From the cell containing the given text, extract its center point as (X, Y) coordinate. 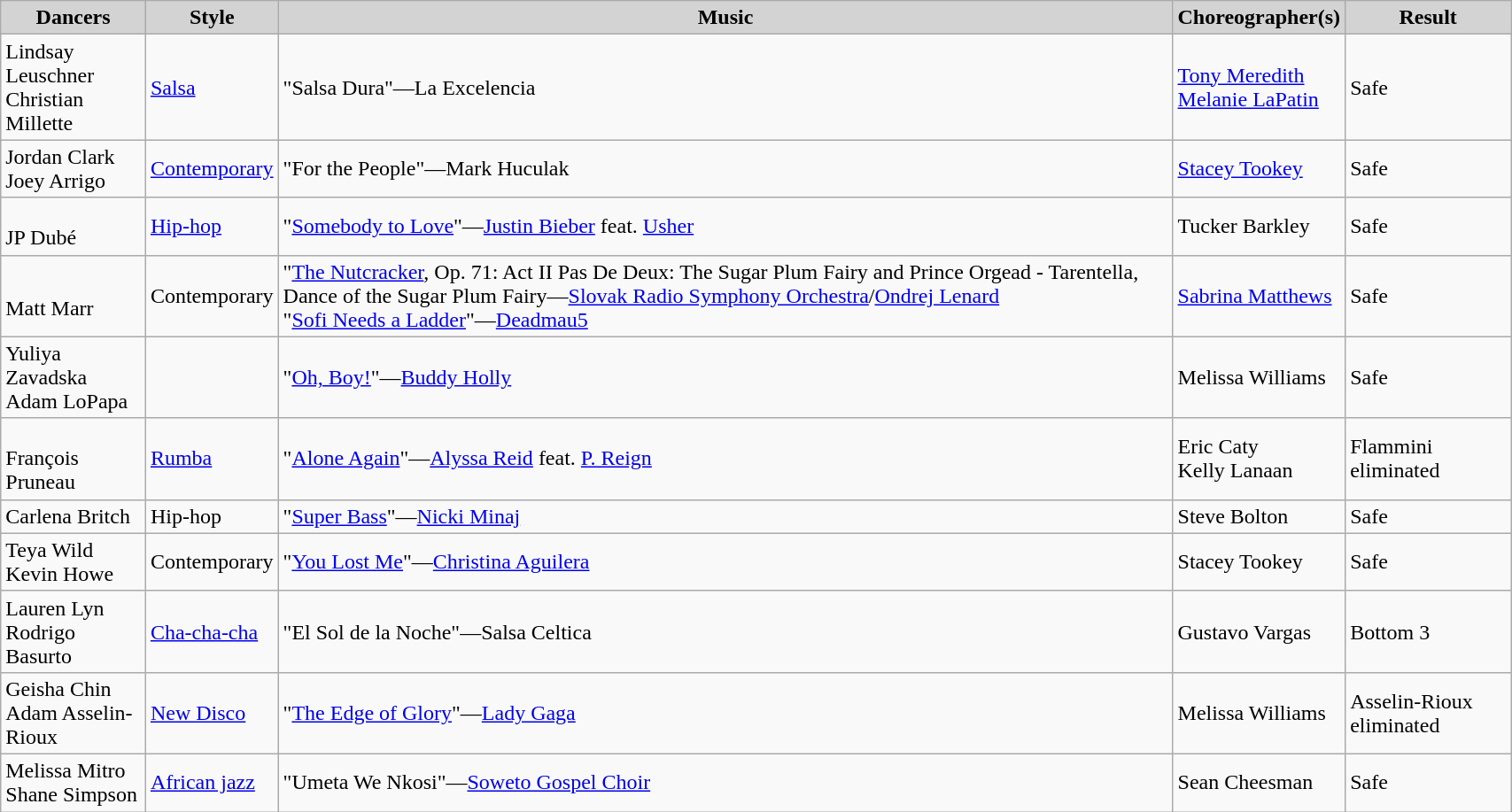
Yuliya ZavadskaAdam LoPapa (74, 377)
Geisha ChinAdam Asselin-Rioux (74, 713)
"You Lost Me"—Christina Aguilera (725, 561)
Flammini eliminated (1428, 459)
"Salsa Dura"—La Excelencia (725, 87)
Lauren LynRodrigo Basurto (74, 631)
"Oh, Boy!"—Buddy Holly (725, 377)
Jordan ClarkJoey Arrigo (74, 168)
JP Dubé (74, 227)
Rumba (212, 459)
Steve Bolton (1260, 516)
"For the People"—Mark Huculak (725, 168)
Tony MeredithMelanie LaPatin (1260, 87)
"Somebody to Love"—Justin Bieber feat. Usher (725, 227)
Music (725, 18)
Gustavo Vargas (1260, 631)
Tucker Barkley (1260, 227)
"El Sol de la Noche"—Salsa Celtica (725, 631)
Cha-cha-cha (212, 631)
Salsa (212, 87)
Teya WildKevin Howe (74, 561)
Style (212, 18)
"Super Bass"—Nicki Minaj (725, 516)
François Pruneau (74, 459)
Matt Marr (74, 296)
Sabrina Matthews (1260, 296)
"Umeta We Nkosi"—Soweto Gospel Choir (725, 783)
Dancers (74, 18)
Sean Cheesman (1260, 783)
Bottom 3 (1428, 631)
New Disco (212, 713)
Melissa MitroShane Simpson (74, 783)
"Alone Again"—Alyssa Reid feat. P. Reign (725, 459)
"The Edge of Glory"—Lady Gaga (725, 713)
Carlena Britch (74, 516)
Asselin-Rioux eliminated (1428, 713)
Eric CatyKelly Lanaan (1260, 459)
Choreographer(s) (1260, 18)
African jazz (212, 783)
Lindsay LeuschnerChristian Millette (74, 87)
Result (1428, 18)
